Capture the cell that displays the provided text and extract its (x, y) central coordinate. 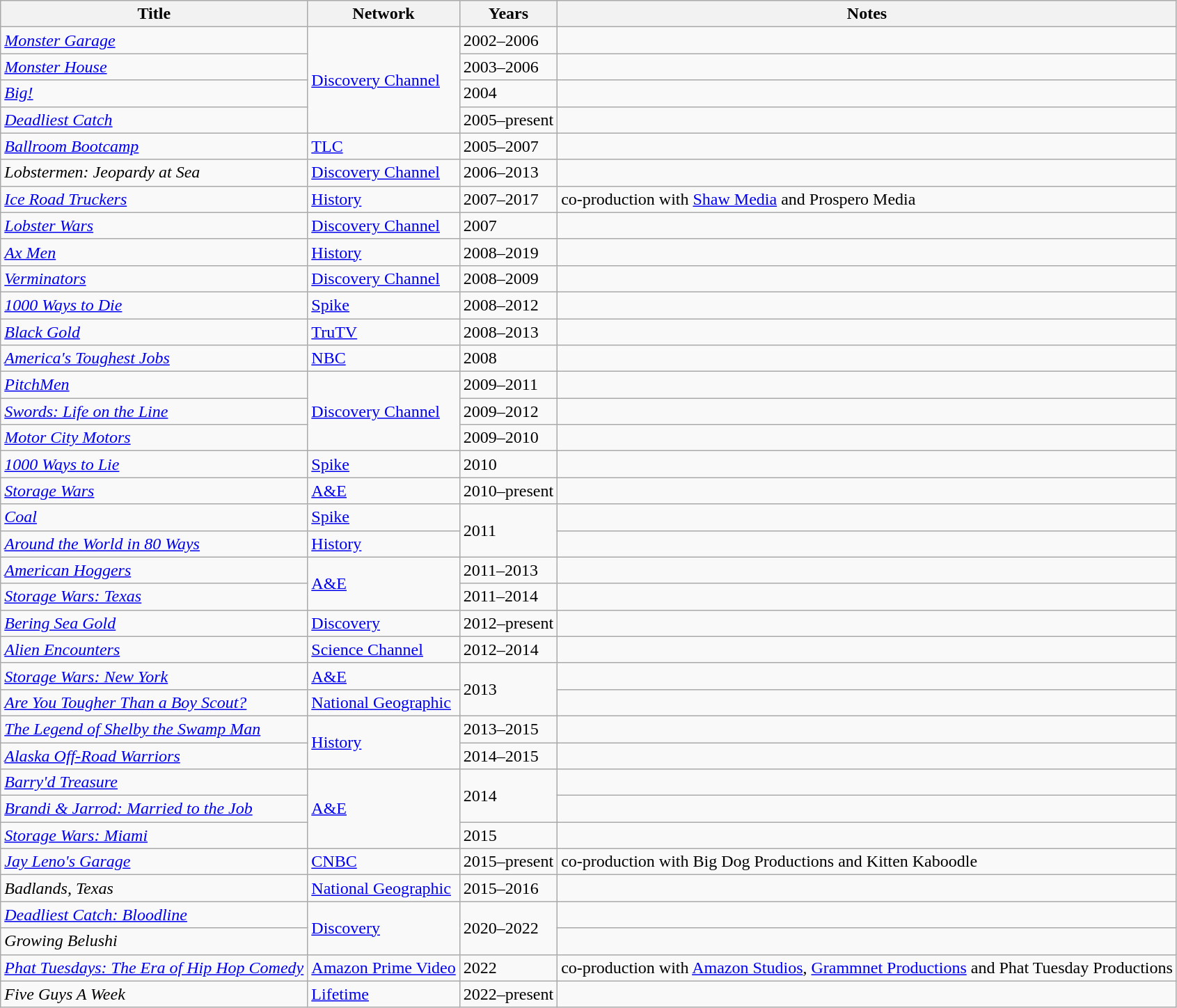
2008–2012 (508, 305)
Monster Garage (155, 40)
2012–present (508, 623)
co-production with Amazon Studios, Grammnet Productions and Phat Tuesday Productions (867, 968)
Ax Men (155, 252)
1000 Ways to Lie (155, 464)
Motor City Motors (155, 438)
2013–2015 (508, 729)
Monster House (155, 67)
2006–2013 (508, 173)
NBC (384, 359)
2008–2013 (508, 332)
2014–2015 (508, 755)
Brandi & Jarrod: Married to the Job (155, 809)
2005–2007 (508, 146)
2011 (508, 530)
2005–present (508, 120)
2014 (508, 796)
2007 (508, 226)
PitchMen (155, 385)
2012–2014 (508, 649)
Alaska Off-Road Warriors (155, 755)
Network (384, 14)
Notes (867, 14)
2013 (508, 689)
Growing Belushi (155, 941)
Deadliest Catch: Bloodline (155, 915)
2008–2019 (508, 252)
2008–2009 (508, 278)
Deadliest Catch (155, 120)
Barry'd Treasure (155, 782)
2008 (508, 359)
Science Channel (384, 649)
America's Toughest Jobs (155, 359)
co-production with Big Dog Productions and Kitten Kaboodle (867, 862)
Alien Encounters (155, 649)
1000 Ways to Die (155, 305)
2003–2006 (508, 67)
2020–2022 (508, 928)
Years (508, 14)
Jay Leno's Garage (155, 862)
Black Gold (155, 332)
Verminators (155, 278)
2002–2006 (508, 40)
Ice Road Truckers (155, 199)
2015 (508, 835)
Phat Tuesdays: The Era of Hip Hop Comedy (155, 968)
Storage Wars (155, 491)
Bering Sea Gold (155, 623)
Big! (155, 93)
Badlands, Texas (155, 888)
Storage Wars: New York (155, 676)
2015–2016 (508, 888)
2007–2017 (508, 199)
2010 (508, 464)
CNBC (384, 862)
2011–2014 (508, 597)
Are You Tougher Than a Boy Scout? (155, 702)
Swords: Life on the Line (155, 411)
Ballroom Bootcamp (155, 146)
Coal (155, 517)
Five Guys A Week (155, 994)
2009–2012 (508, 411)
2004 (508, 93)
Lobstermen: Jeopardy at Sea (155, 173)
co-production with Shaw Media and Prospero Media (867, 199)
Lobster Wars (155, 226)
2022 (508, 968)
2011–2013 (508, 570)
TruTV (384, 332)
Lifetime (384, 994)
2010–present (508, 491)
2009–2010 (508, 438)
2015–present (508, 862)
Storage Wars: Miami (155, 835)
2009–2011 (508, 385)
Around the World in 80 Ways (155, 544)
American Hoggers (155, 570)
Title (155, 14)
2022–present (508, 994)
Amazon Prime Video (384, 968)
The Legend of Shelby the Swamp Man (155, 729)
TLC (384, 146)
Storage Wars: Texas (155, 597)
